Scan for the cell matching the given text and deliver its [X, Y] coordinate at center. 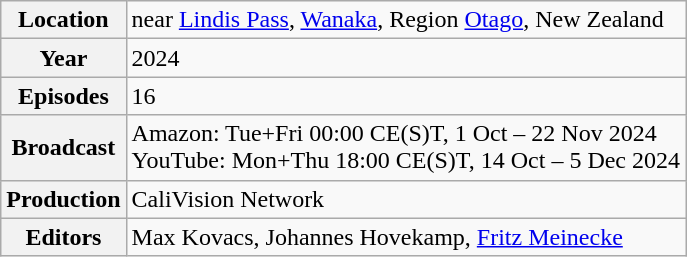
Broadcast [64, 148]
Location [64, 20]
Amazon: Tue+Fri 00:00 CE(S)T, 1 Oct – 22 Nov 2024YouTube: Mon+Thu 18:00 CE(S)T, 14 Oct – 5 Dec 2024 [406, 148]
Production [64, 199]
Max Kovacs, Johannes Hovekamp, Fritz Meinecke [406, 237]
near Lindis Pass, Wanaka, Region Otago, New Zealand [406, 20]
Year [64, 58]
Episodes [64, 96]
Editors [64, 237]
2024 [406, 58]
16 [406, 96]
CaliVision Network [406, 199]
